Determine the (x, y) coordinate at the center of the cell enclosing the given text.  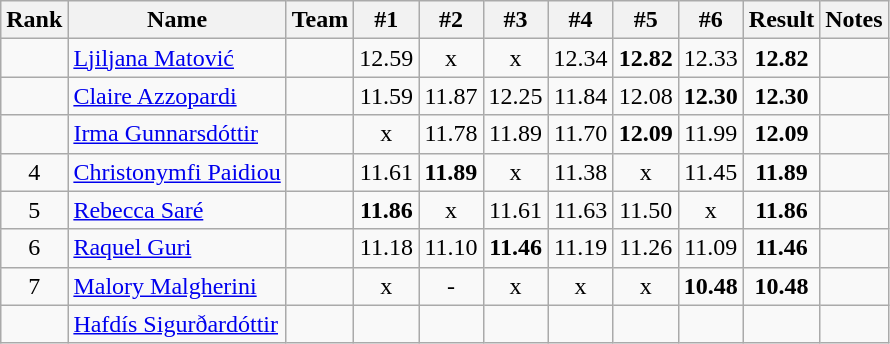
11.09 (710, 248)
11.19 (580, 248)
11.45 (710, 172)
12.59 (386, 58)
#3 (516, 20)
11.59 (386, 96)
Raquel Guri (177, 248)
11.70 (580, 134)
12.33 (710, 58)
7 (34, 286)
11.38 (580, 172)
- (451, 286)
12.08 (646, 96)
11.84 (580, 96)
11.78 (451, 134)
Hafdís Sigurðardóttir (177, 324)
6 (34, 248)
#5 (646, 20)
11.26 (646, 248)
Malory Malgherini (177, 286)
Name (177, 20)
11.63 (580, 210)
#2 (451, 20)
5 (34, 210)
Irma Gunnarsdóttir (177, 134)
Notes (854, 20)
Claire Azzopardi (177, 96)
Christonymfi Paidiou (177, 172)
11.50 (646, 210)
12.25 (516, 96)
11.18 (386, 248)
12.34 (580, 58)
11.10 (451, 248)
Rebecca Saré (177, 210)
#1 (386, 20)
Result (781, 20)
#6 (710, 20)
11.99 (710, 134)
#4 (580, 20)
4 (34, 172)
Ljiljana Matović (177, 58)
Team (320, 20)
11.87 (451, 96)
Rank (34, 20)
